Capture the cell that displays the provided text and extract its (x, y) central coordinate. 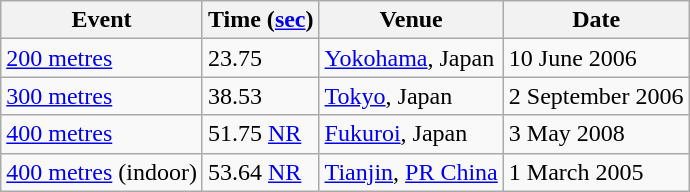
Fukuroi, Japan (411, 134)
Venue (411, 20)
Time (sec) (260, 20)
23.75 (260, 58)
1 March 2005 (596, 172)
Date (596, 20)
10 June 2006 (596, 58)
400 metres (indoor) (102, 172)
Event (102, 20)
300 metres (102, 96)
Tokyo, Japan (411, 96)
Yokohama, Japan (411, 58)
400 metres (102, 134)
38.53 (260, 96)
51.75 NR (260, 134)
Tianjin, PR China (411, 172)
3 May 2008 (596, 134)
200 metres (102, 58)
53.64 NR (260, 172)
2 September 2006 (596, 96)
